Output the [X, Y] coordinate of the center of the cell containing the given text.  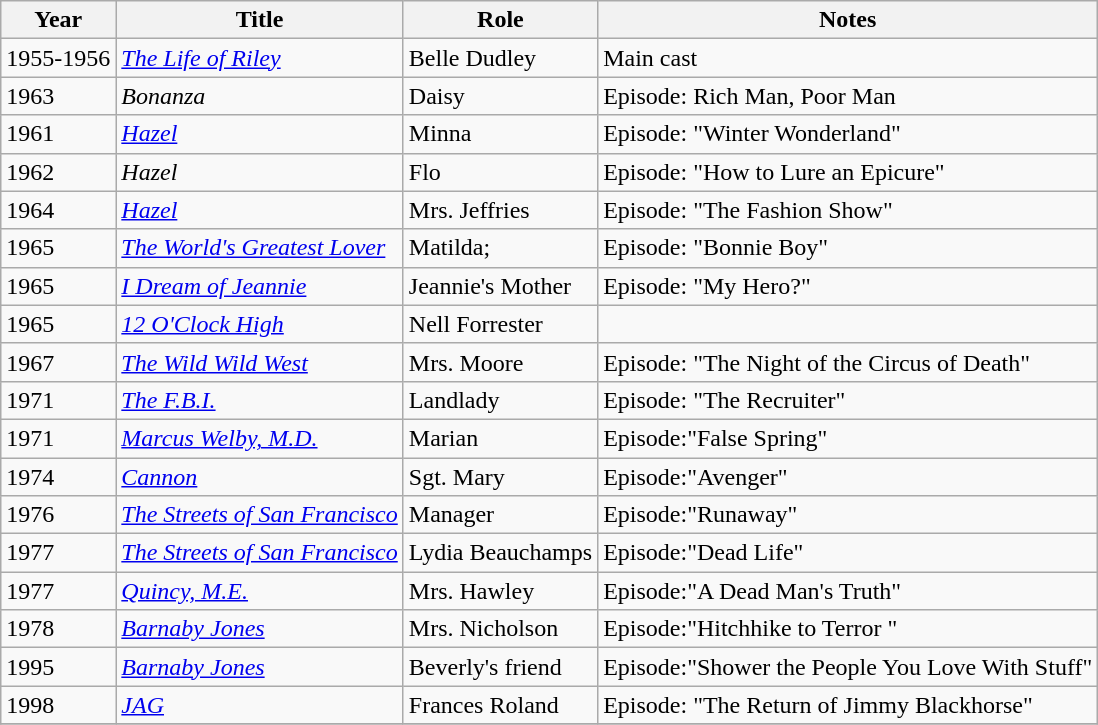
Bonanza [260, 96]
1974 [58, 477]
Frances Roland [500, 705]
Episode: "Winter Wonderland" [848, 134]
The F.B.I. [260, 400]
Landlady [500, 400]
Jeannie's Mother [500, 286]
JAG [260, 705]
Title [260, 20]
Episode: "The Fashion Show" [848, 210]
Episode: Rich Man, Poor Man [848, 96]
The Wild Wild West [260, 362]
Main cast [848, 58]
1964 [58, 210]
Notes [848, 20]
Episode: "The Return of Jimmy Blackhorse" [848, 705]
Episode: "The Night of the Circus of Death" [848, 362]
Episode: "The Recruiter" [848, 400]
Mrs. Moore [500, 362]
The World's Greatest Lover [260, 248]
Sgt. Mary [500, 477]
Mrs. Jeffries [500, 210]
Cannon [260, 477]
Year [58, 20]
Episode: "My Hero?" [848, 286]
The Life of Riley [260, 58]
1976 [58, 515]
Episode: "Bonnie Boy" [848, 248]
12 O'Clock High [260, 324]
Flo [500, 172]
I Dream of Jeannie [260, 286]
1963 [58, 96]
Episode:"Dead Life" [848, 553]
Belle Dudley [500, 58]
1995 [58, 667]
Quincy, M.E. [260, 591]
Mrs. Hawley [500, 591]
Manager [500, 515]
Lydia Beauchamps [500, 553]
Episode:"Shower the People You Love With Stuff" [848, 667]
1961 [58, 134]
Role [500, 20]
Minna [500, 134]
Nell Forrester [500, 324]
Marian [500, 438]
Marcus Welby, M.D. [260, 438]
Episode:"A Dead Man's Truth" [848, 591]
1962 [58, 172]
Episode:"False Spring" [848, 438]
1978 [58, 629]
1967 [58, 362]
Episode:"Avenger" [848, 477]
Mrs. Nicholson [500, 629]
Beverly's friend [500, 667]
Episode:"Hitchhike to Terror " [848, 629]
Episode: "How to Lure an Epicure" [848, 172]
1998 [58, 705]
Episode:"Runaway" [848, 515]
1955-1956 [58, 58]
Matilda; [500, 248]
Daisy [500, 96]
